Locate the cell with the specified text and output its [x, y] center coordinate. 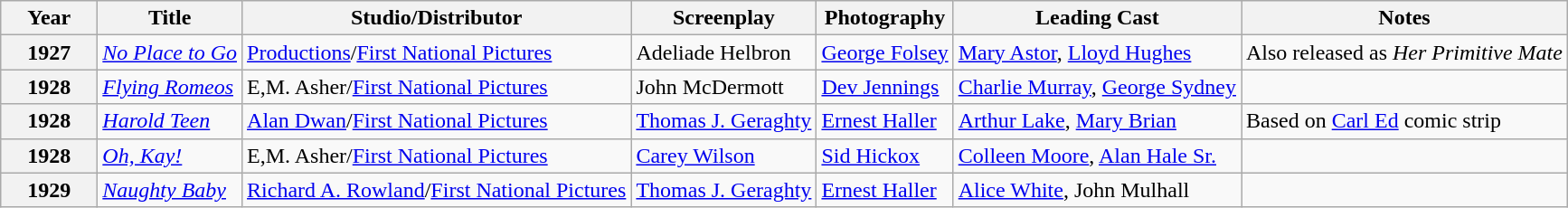
Richard A. Rowland/First National Pictures [437, 190]
Flying Romeos [170, 87]
1927 [49, 52]
John McDermott [723, 87]
Productions/First National Pictures [437, 52]
Naughty Baby [170, 190]
Mary Astor, Lloyd Hughes [1097, 52]
Leading Cast [1097, 18]
George Folsey [884, 52]
Also released as Her Primitive Mate [1403, 52]
Charlie Murray, George Sydney [1097, 87]
Year [49, 18]
Adeliade Helbron [723, 52]
Notes [1403, 18]
1929 [49, 190]
Studio/Distributor [437, 18]
Sid Hickox [884, 156]
Alan Dwan/First National Pictures [437, 121]
Carey Wilson [723, 156]
Harold Teen [170, 121]
Title [170, 18]
Colleen Moore, Alan Hale Sr. [1097, 156]
Dev Jennings [884, 87]
Arthur Lake, Mary Brian [1097, 121]
Alice White, John Mulhall [1097, 190]
Screenplay [723, 18]
No Place to Go [170, 52]
Oh, Kay! [170, 156]
Photography [884, 18]
Based on Carl Ed comic strip [1403, 121]
